Capture the cell that displays the provided text and extract its (x, y) central coordinate. 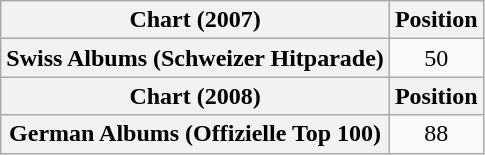
50 (436, 58)
Swiss Albums (Schweizer Hitparade) (196, 58)
Chart (2007) (196, 20)
German Albums (Offizielle Top 100) (196, 134)
Chart (2008) (196, 96)
88 (436, 134)
